Find where the given text appears and provide that cell's center as (X, Y) coordinate. 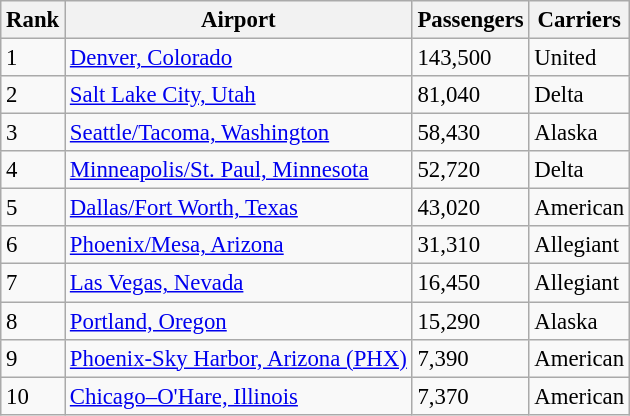
143,500 (470, 58)
Portland, Oregon (239, 321)
Denver, Colorado (239, 58)
7 (33, 283)
1 (33, 58)
4 (33, 170)
7,390 (470, 358)
16,450 (470, 283)
6 (33, 245)
81,040 (470, 95)
52,720 (470, 170)
Airport (239, 20)
10 (33, 396)
Seattle/Tacoma, Washington (239, 133)
31,310 (470, 245)
Phoenix/Mesa, Arizona (239, 245)
7,370 (470, 396)
Las Vegas, Nevada (239, 283)
Carriers (579, 20)
Chicago–O'Hare, Illinois (239, 396)
3 (33, 133)
9 (33, 358)
15,290 (470, 321)
43,020 (470, 208)
58,430 (470, 133)
Rank (33, 20)
Dallas/Fort Worth, Texas (239, 208)
2 (33, 95)
United (579, 58)
5 (33, 208)
Phoenix-Sky Harbor, Arizona (PHX) (239, 358)
Salt Lake City, Utah (239, 95)
Minneapolis/St. Paul, Minnesota (239, 170)
Passengers (470, 20)
8 (33, 321)
